Provide the [x, y] coordinate of the cell's center where the given text is located.  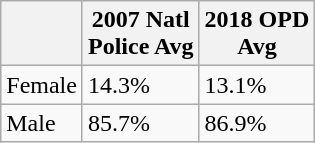
2018 OPDAvg [257, 34]
86.9% [257, 123]
Male [42, 123]
13.1% [257, 85]
Female [42, 85]
2007 NatlPolice Avg [140, 34]
85.7% [140, 123]
14.3% [140, 85]
